Return the [X, Y] coordinate for the center point of the cell that contains the specified text.  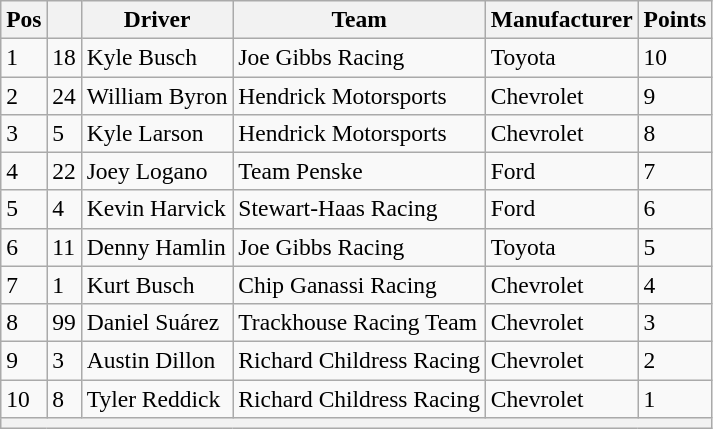
Driver [157, 19]
24 [64, 95]
Points [675, 19]
11 [64, 247]
99 [64, 322]
22 [64, 171]
Pos [24, 19]
Kevin Harvick [157, 209]
Kyle Larson [157, 133]
Kurt Busch [157, 285]
Manufacturer [562, 19]
Daniel Suárez [157, 322]
Stewart-Haas Racing [359, 209]
Team [359, 19]
Austin Dillon [157, 360]
18 [64, 57]
Team Penske [359, 171]
Denny Hamlin [157, 247]
Tyler Reddick [157, 398]
Trackhouse Racing Team [359, 322]
Kyle Busch [157, 57]
William Byron [157, 95]
Chip Ganassi Racing [359, 285]
Joey Logano [157, 171]
